Scan for the cell matching the given text and deliver its (x, y) coordinate at center. 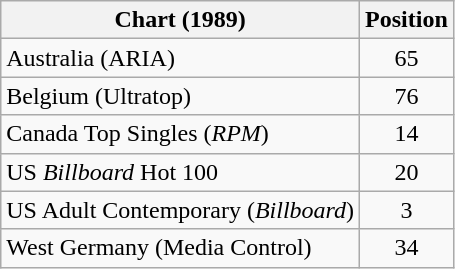
65 (407, 58)
West Germany (Media Control) (180, 248)
3 (407, 210)
20 (407, 172)
Position (407, 20)
34 (407, 248)
14 (407, 134)
US Adult Contemporary (Billboard) (180, 210)
76 (407, 96)
Chart (1989) (180, 20)
Australia (ARIA) (180, 58)
Canada Top Singles (RPM) (180, 134)
US Billboard Hot 100 (180, 172)
Belgium (Ultratop) (180, 96)
